For the text-containing cell, return its midpoint in [x, y] coordinate format. 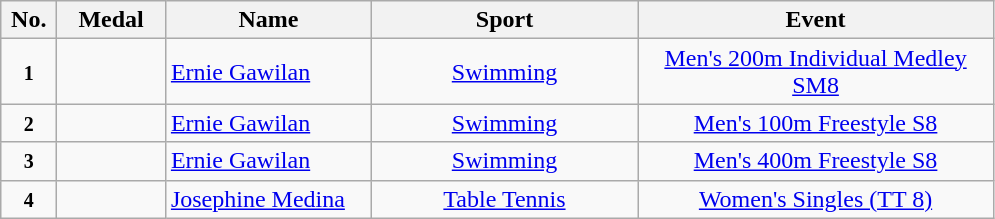
Table Tennis [504, 199]
No. [29, 20]
2 [29, 123]
3 [29, 161]
Sport [504, 20]
Medal [112, 20]
Men's 400m Freestyle S8 [816, 161]
Men's 100m Freestyle S8 [816, 123]
Josephine Medina [268, 199]
Women's Singles (TT 8) [816, 199]
Men's 200m Individual Medley SM8 [816, 72]
Event [816, 20]
4 [29, 199]
Name [268, 20]
1 [29, 72]
